Find where the given text appears and provide that cell's center as [X, Y] coordinate. 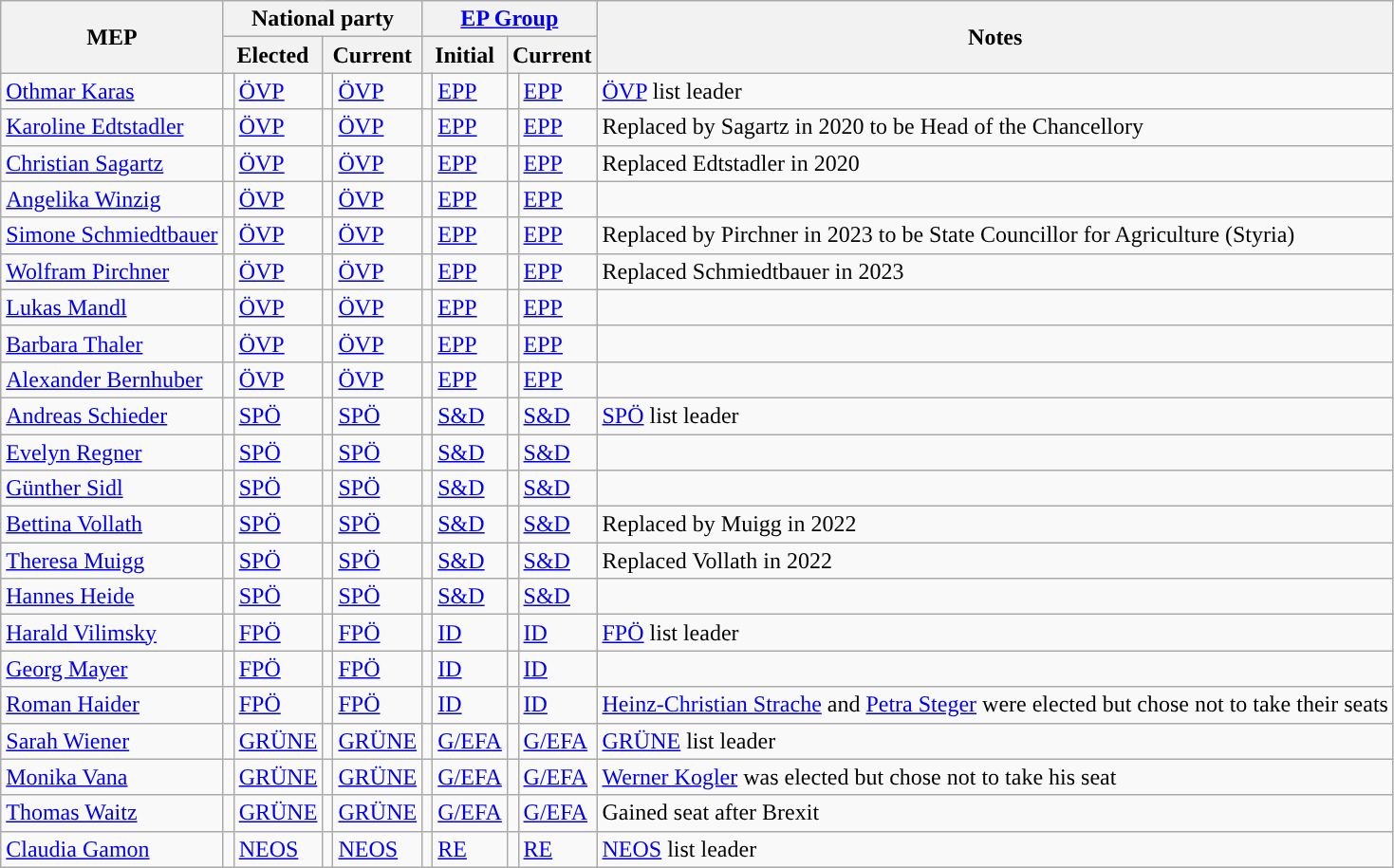
Werner Kogler was elected but chose not to take his seat [994, 777]
Replaced by Sagartz in 2020 to be Head of the Chancellory [994, 127]
Thomas Waitz [112, 813]
Theresa Muigg [112, 561]
Sarah Wiener [112, 741]
Claudia Gamon [112, 849]
Heinz-Christian Strache and Petra Steger were elected but chose not to take their seats [994, 705]
FPÖ list leader [994, 633]
NEOS list leader [994, 849]
Simone Schmiedtbauer [112, 235]
Alexander Bernhuber [112, 379]
Gained seat after Brexit [994, 813]
MEP [112, 37]
Hannes Heide [112, 597]
Bettina Vollath [112, 525]
EP Group [510, 19]
Elected [273, 55]
Replaced by Pirchner in 2023 to be State Councillor for Agriculture (Styria) [994, 235]
Barbara Thaler [112, 343]
National party [323, 19]
Monika Vana [112, 777]
SPÖ list leader [994, 416]
Karoline Edtstadler [112, 127]
Christian Sagartz [112, 163]
Replaced Edtstadler in 2020 [994, 163]
Lukas Mandl [112, 307]
GRÜNE list leader [994, 741]
Replaced by Muigg in 2022 [994, 525]
Replaced Vollath in 2022 [994, 561]
Othmar Karas [112, 91]
Angelika Winzig [112, 199]
Wolfram Pirchner [112, 271]
Evelyn Regner [112, 452]
Notes [994, 37]
Replaced Schmiedtbauer in 2023 [994, 271]
Harald Vilimsky [112, 633]
Günther Sidl [112, 489]
ÖVP list leader [994, 91]
Georg Mayer [112, 669]
Andreas Schieder [112, 416]
Initial [465, 55]
Roman Haider [112, 705]
